Scan for the cell matching the given text and deliver its (x, y) coordinate at center. 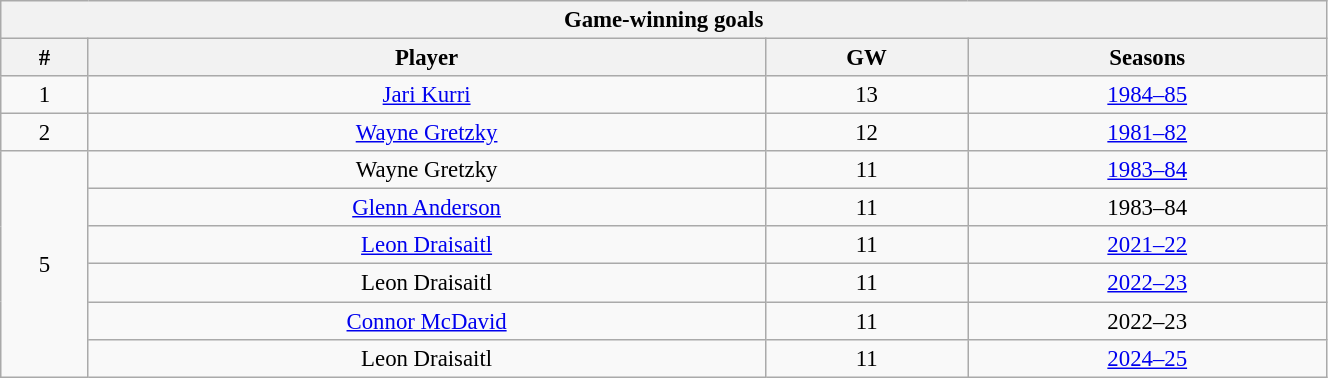
Glenn Anderson (426, 208)
12 (866, 133)
2 (44, 133)
13 (866, 95)
GW (866, 58)
# (44, 58)
1 (44, 95)
2024–25 (1147, 358)
Jari Kurri (426, 95)
Player (426, 58)
5 (44, 264)
Seasons (1147, 58)
2021–22 (1147, 245)
1981–82 (1147, 133)
Game-winning goals (664, 20)
Connor McDavid (426, 321)
1984–85 (1147, 95)
